Scan for the cell matching the given text and deliver its [x, y] coordinate at center. 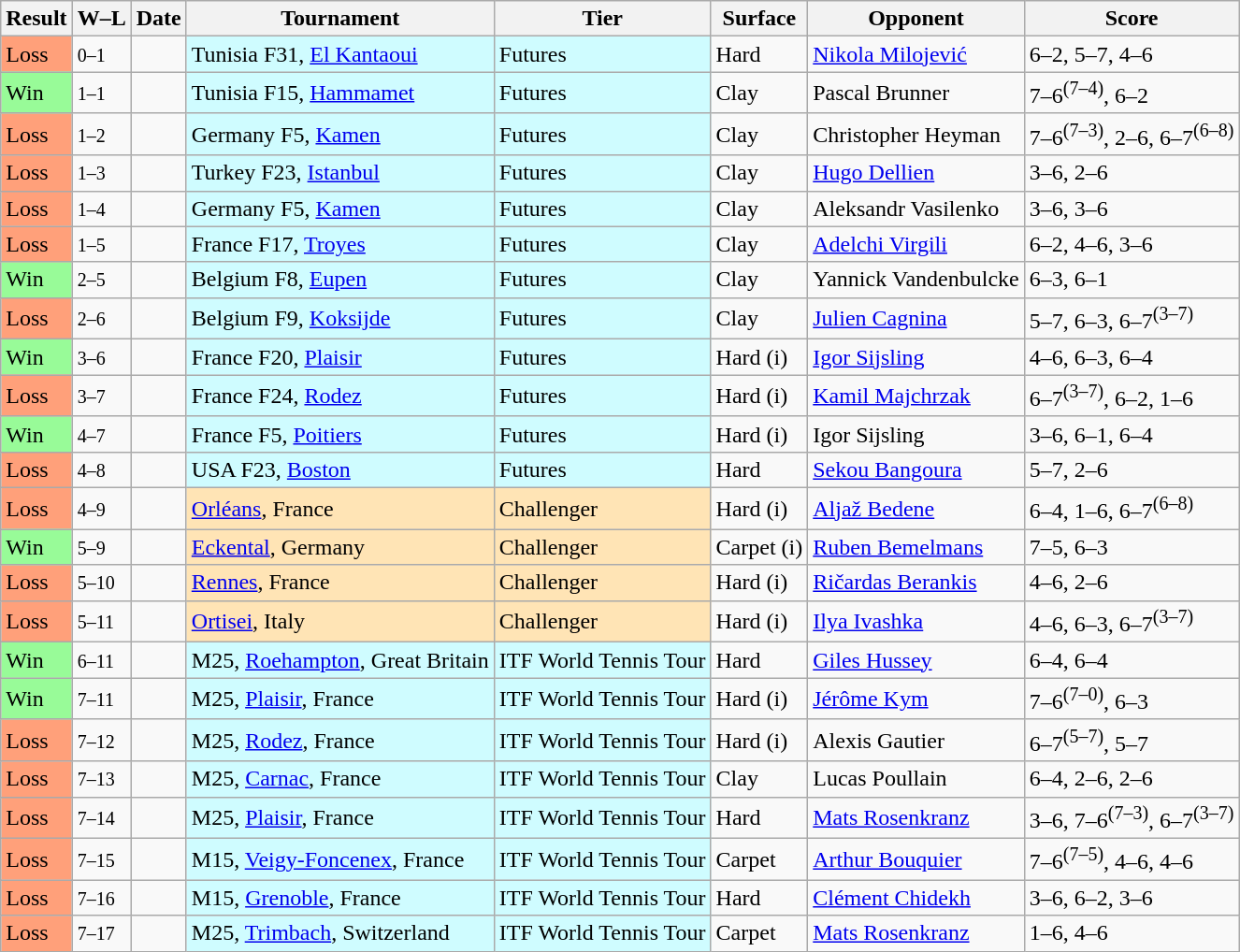
3–6, 7–6(7–3), 6–7(3–7) [1132, 817]
7–6(7–3), 2–6, 6–7(6–8) [1132, 135]
5–11 [101, 621]
M25, Rodez, France [340, 741]
7–15 [101, 860]
Date [159, 19]
Tunisia F31, El Kantaoui [340, 54]
Ilya Ivashka [916, 621]
Turkey F23, Istanbul [340, 173]
Jérôme Kym [916, 700]
7–6(7–4), 6–2 [1132, 94]
7–6(7–5), 4–6, 4–6 [1132, 860]
Aljaž Bedene [916, 509]
Tunisia F15, Hammamet [340, 94]
Hugo Dellien [916, 173]
4–9 [101, 509]
Rennes, France [340, 583]
Tier [602, 19]
1–5 [101, 244]
Aleksandr Vasilenko [916, 209]
7–14 [101, 817]
3–6, 2–6 [1132, 173]
Ričardas Berankis [916, 583]
4–7 [101, 434]
6–2, 5–7, 4–6 [1132, 54]
France F24, Rodez [340, 397]
Surface [759, 19]
Kamil Majchrzak [916, 397]
Score [1132, 19]
Eckental, Germany [340, 547]
Julien Cagnina [916, 318]
France F17, Troyes [340, 244]
Alexis Gautier [916, 741]
3–6, 6–1, 6–4 [1132, 434]
4–6, 6–3, 6–4 [1132, 357]
5–7, 6–3, 6–7(3–7) [1132, 318]
7–16 [101, 898]
3–6, 6–2, 3–6 [1132, 898]
Opponent [916, 19]
5–9 [101, 547]
6–4, 2–6, 2–6 [1132, 779]
Result [36, 19]
6–7(3–7), 6–2, 1–6 [1132, 397]
Sekou Bangoura [916, 469]
5–7, 2–6 [1132, 469]
7–12 [101, 741]
USA F23, Boston [340, 469]
Yannick Vandenbulcke [916, 280]
7–17 [101, 933]
5–10 [101, 583]
W–L [101, 19]
3–7 [101, 397]
7–5, 6–3 [1132, 547]
7–6(7–0), 6–3 [1132, 700]
Pascal Brunner [916, 94]
Arthur Bouquier [916, 860]
1–6, 4–6 [1132, 933]
Orléans, France [340, 509]
M15, Veigy-Foncenex, France [340, 860]
3–6, 3–6 [1132, 209]
Giles Hussey [916, 660]
4–6, 2–6 [1132, 583]
6–2, 4–6, 3–6 [1132, 244]
6–4, 6–4 [1132, 660]
4–6, 6–3, 6–7(3–7) [1132, 621]
0–1 [101, 54]
Belgium F9, Koksijde [340, 318]
Belgium F8, Eupen [340, 280]
1–4 [101, 209]
6–4, 1–6, 6–7(6–8) [1132, 509]
6–7(5–7), 5–7 [1132, 741]
Adelchi Virgili [916, 244]
M25, Trimbach, Switzerland [340, 933]
M25, Carnac, France [340, 779]
Carpet (i) [759, 547]
France F20, Plaisir [340, 357]
Nikola Milojević [916, 54]
Ortisei, Italy [340, 621]
2–6 [101, 318]
1–3 [101, 173]
6–11 [101, 660]
Lucas Poullain [916, 779]
1–2 [101, 135]
Ruben Bemelmans [916, 547]
7–13 [101, 779]
Christopher Heyman [916, 135]
2–5 [101, 280]
6–3, 6–1 [1132, 280]
3–6 [101, 357]
Clément Chidekh [916, 898]
M25, Roehampton, Great Britain [340, 660]
France F5, Poitiers [340, 434]
1–1 [101, 94]
7–11 [101, 700]
Tournament [340, 19]
4–8 [101, 469]
M15, Grenoble, France [340, 898]
